Extract the (x, y) coordinate from the center of the cell holding the provided text.  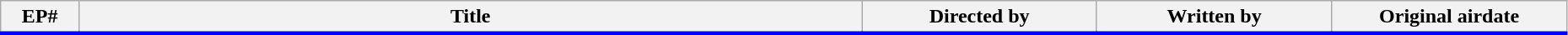
Title (471, 17)
EP# (40, 17)
Directed by (979, 17)
Original airdate (1449, 17)
Written by (1214, 17)
